Return [x, y] of the center of cell containing provided text 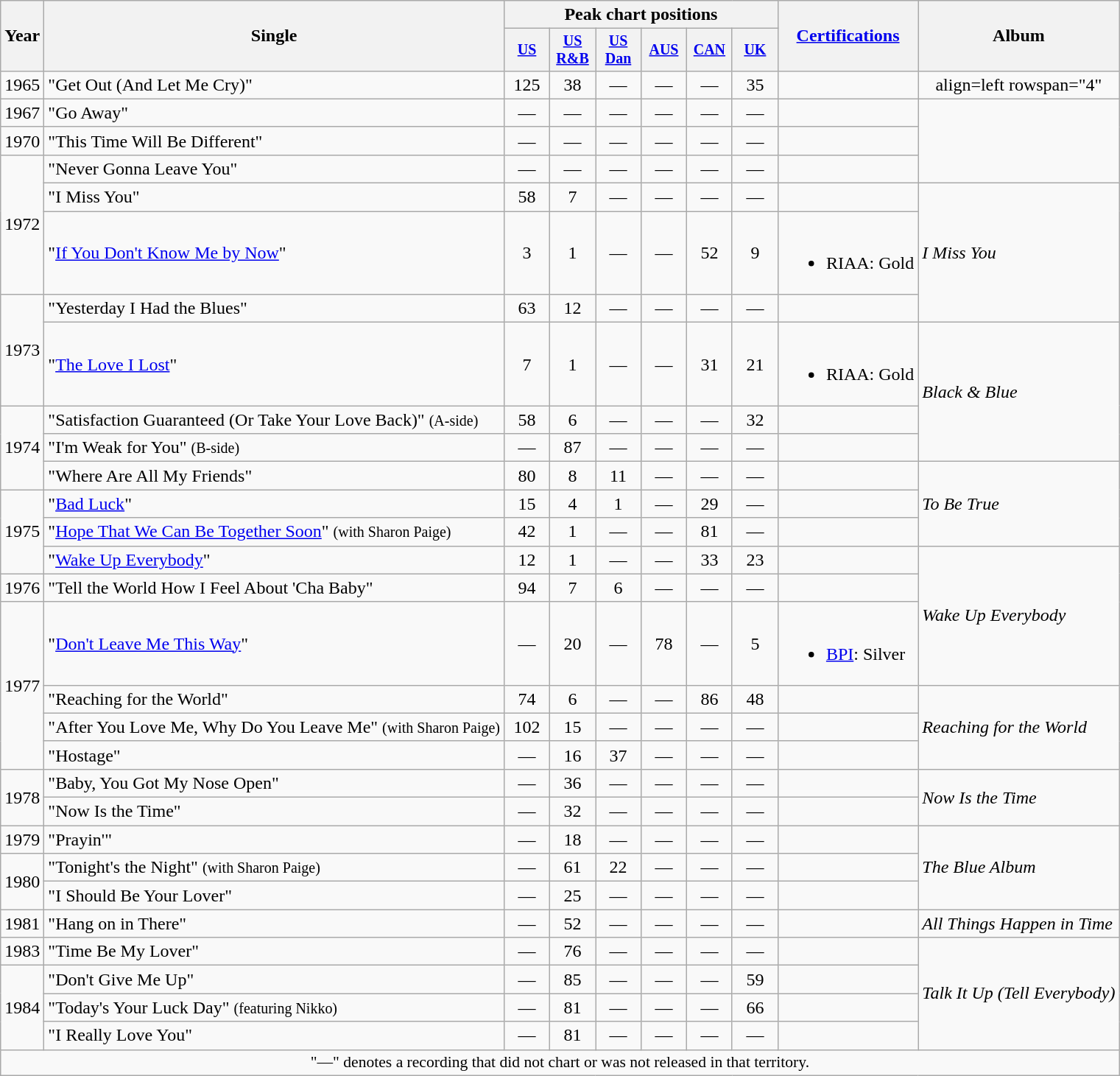
25 [573, 896]
85 [573, 980]
Talk It Up (Tell Everybody) [1019, 994]
"—" denotes a recording that did not chart or was not released in that territory. [560, 1063]
"Today's Your Luck Day" (featuring Nikko) [274, 1008]
9 [755, 253]
42 [527, 532]
Single [274, 36]
38 [573, 85]
4 [573, 504]
CAN [709, 50]
"Never Gonna Leave You" [274, 169]
8 [573, 476]
61 [573, 868]
"If You Don't Know Me by Now" [274, 253]
59 [755, 980]
All Things Happen in Time [1019, 924]
29 [709, 504]
"Satisfaction Guaranteed (Or Take Your Love Back)" (A-side) [274, 420]
"Yesterday I Had the Blues" [274, 309]
BPI: Silver [848, 644]
1981 [22, 924]
Album [1019, 36]
"This Time Will Be Different" [274, 141]
"The Love I Lost" [274, 364]
11 [618, 476]
37 [618, 755]
33 [709, 560]
The Blue Album [1019, 868]
31 [709, 364]
23 [755, 560]
78 [663, 644]
1984 [22, 1008]
UK [755, 50]
"Don't Leave Me This Way" [274, 644]
AUS [663, 50]
"I Really Love You" [274, 1035]
"Tonight's the Night" (with Sharon Paige) [274, 868]
"Baby, You Got My Nose Open" [274, 783]
1972 [22, 224]
Now Is the Time [1019, 797]
20 [573, 644]
1978 [22, 797]
16 [573, 755]
5 [755, 644]
1979 [22, 840]
3 [527, 253]
1967 [22, 113]
1980 [22, 882]
"I Miss You" [274, 197]
1975 [22, 532]
"Don't Give Me Up" [274, 980]
48 [755, 699]
76 [573, 952]
"Hope That We Can Be Together Soon" (with Sharon Paige) [274, 532]
22 [618, 868]
align=left rowspan="4" [1019, 85]
USDan [618, 50]
18 [573, 840]
"Now Is the Time" [274, 812]
125 [527, 85]
"After You Love Me, Why Do You Leave Me" (with Sharon Paige) [274, 727]
I Miss You [1019, 253]
80 [527, 476]
"Prayin'" [274, 840]
63 [527, 309]
1970 [22, 141]
66 [755, 1008]
Wake Up Everybody [1019, 616]
21 [755, 364]
1976 [22, 588]
"Hang on in There" [274, 924]
86 [709, 699]
1974 [22, 448]
1965 [22, 85]
"Reaching for the World" [274, 699]
"Go Away" [274, 113]
1973 [22, 351]
Certifications [848, 36]
1977 [22, 685]
87 [573, 448]
"Hostage" [274, 755]
1983 [22, 952]
"I'm Weak for You" (B-side) [274, 448]
"Bad Luck" [274, 504]
"Wake Up Everybody" [274, 560]
"I Should Be Your Lover" [274, 896]
Reaching for the World [1019, 727]
36 [573, 783]
74 [527, 699]
35 [755, 85]
US [527, 50]
USR&B [573, 50]
To Be True [1019, 504]
Year [22, 36]
Peak chart positions [641, 15]
"Where Are All My Friends" [274, 476]
"Tell the World How I Feel About 'Cha Baby" [274, 588]
"Get Out (And Let Me Cry)" [274, 85]
94 [527, 588]
Black & Blue [1019, 392]
"Time Be My Lover" [274, 952]
102 [527, 727]
